Locate the cell with the specified text and output its (x, y) center coordinate. 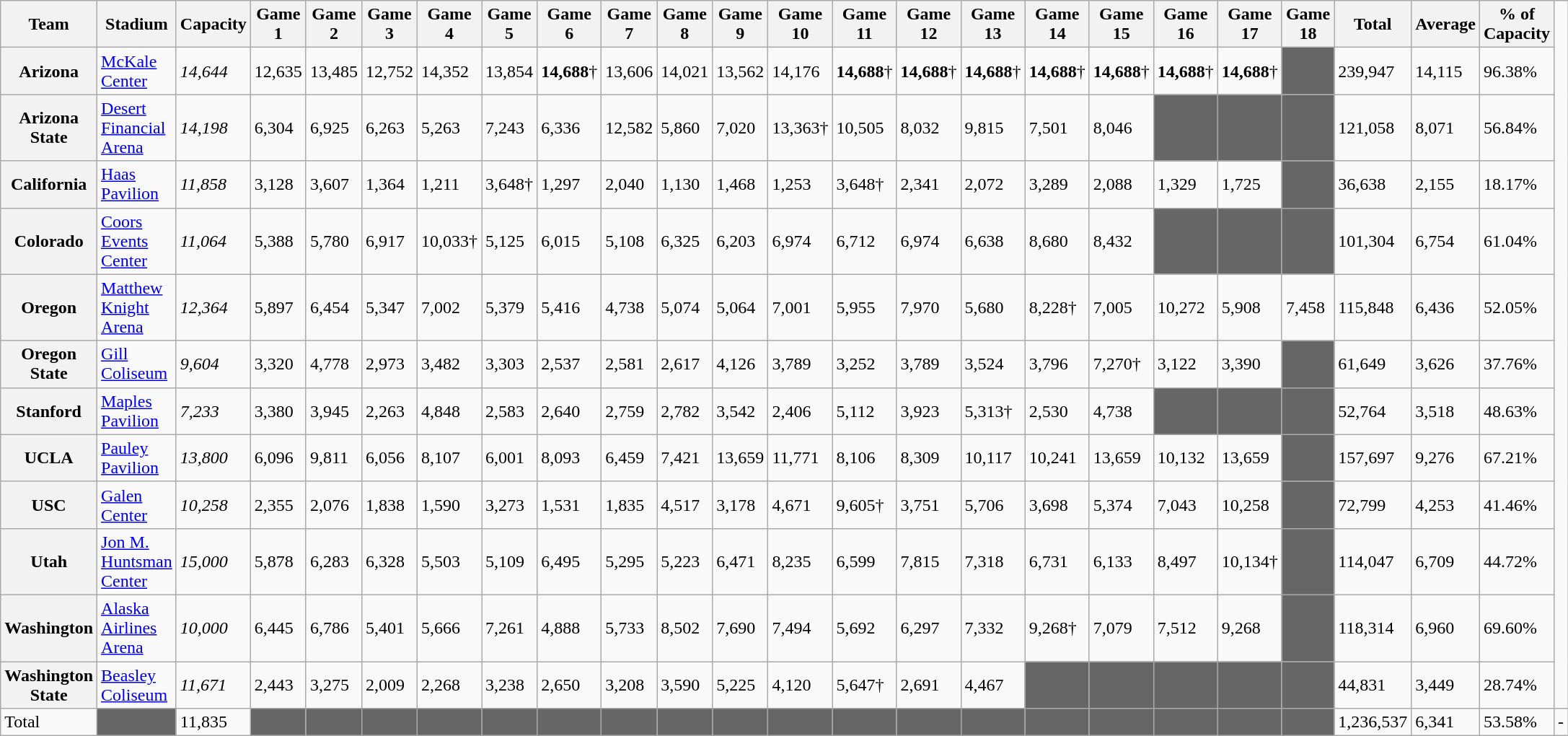
Pauley Pavilion (137, 457)
2,268 (450, 684)
5,955 (864, 307)
1,211 (450, 185)
239,947 (1373, 71)
8,032 (929, 128)
3,518 (1445, 411)
36,638 (1373, 185)
7,501 (1057, 128)
Game 18 (1308, 25)
3,208 (629, 684)
2,530 (1057, 411)
6,786 (333, 628)
9,268† (1057, 628)
Game 11 (864, 25)
6,960 (1445, 628)
2,782 (685, 411)
6,056 (389, 457)
9,815 (992, 128)
1,468 (740, 185)
Stanford (49, 411)
5,733 (629, 628)
10,132 (1186, 457)
9,605† (864, 505)
48.63% (1516, 411)
1,590 (450, 505)
2,009 (389, 684)
6,599 (864, 561)
7,512 (1186, 628)
4,126 (740, 364)
10,033† (450, 241)
13,485 (333, 71)
8,432 (1121, 241)
2,072 (992, 185)
2,406 (801, 411)
2,759 (629, 411)
2,691 (929, 684)
8,309 (929, 457)
1,531 (570, 505)
3,796 (1057, 364)
2,650 (570, 684)
10,272 (1186, 307)
5,780 (333, 241)
6,917 (389, 241)
2,583 (509, 411)
4,467 (992, 684)
12,582 (629, 128)
Washington State (49, 684)
7,318 (992, 561)
3,238 (509, 684)
3,273 (509, 505)
4,888 (570, 628)
5,878 (278, 561)
5,374 (1121, 505)
7,001 (801, 307)
Capacity (213, 25)
8,093 (570, 457)
Game 14 (1057, 25)
7,079 (1121, 628)
13,854 (509, 71)
6,096 (278, 457)
11,771 (801, 457)
USC (49, 505)
15,000 (213, 561)
11,858 (213, 185)
Arizona (49, 71)
7,690 (740, 628)
6,203 (740, 241)
6,336 (570, 128)
3,607 (333, 185)
4,517 (685, 505)
6,283 (333, 561)
7,494 (801, 628)
Game 1 (278, 25)
53.58% (1516, 722)
Coors Events Center (137, 241)
5,379 (509, 307)
96.38% (1516, 71)
56.84% (1516, 128)
37.76% (1516, 364)
5,416 (570, 307)
8,071 (1445, 128)
14,352 (450, 71)
3,524 (992, 364)
7,815 (929, 561)
6,304 (278, 128)
11,064 (213, 241)
13,363† (801, 128)
California (49, 185)
5,647† (864, 684)
28.74% (1516, 684)
Matthew Knight Arena (137, 307)
101,304 (1373, 241)
7,233 (213, 411)
Game 5 (509, 25)
5,908 (1249, 307)
4,120 (801, 684)
3,923 (929, 411)
3,945 (333, 411)
McKale Center (137, 71)
5,074 (685, 307)
10,000 (213, 628)
52.05% (1516, 307)
3,380 (278, 411)
44.72% (1516, 561)
5,064 (740, 307)
7,421 (685, 457)
1,838 (389, 505)
6,471 (740, 561)
6,328 (389, 561)
5,706 (992, 505)
10,505 (864, 128)
6,925 (333, 128)
12,635 (278, 71)
5,125 (509, 241)
4,848 (450, 411)
14,115 (1445, 71)
7,005 (1121, 307)
Stadium (137, 25)
2,617 (685, 364)
61,649 (1373, 364)
Maples Pavilion (137, 411)
5,897 (278, 307)
44,831 (1373, 684)
52,764 (1373, 411)
4,778 (333, 364)
11,671 (213, 684)
72,799 (1373, 505)
3,252 (864, 364)
3,482 (450, 364)
7,020 (740, 128)
Oregon (49, 307)
Game 12 (929, 25)
8,680 (1057, 241)
Game 10 (801, 25)
7,243 (509, 128)
3,128 (278, 185)
5,225 (740, 684)
2,537 (570, 364)
9,268 (1249, 628)
Game 4 (450, 25)
Desert Financial Arena (137, 128)
1,835 (629, 505)
3,275 (333, 684)
5,860 (685, 128)
Alaska Airlines Arena (137, 628)
6,459 (629, 457)
Oregon State (49, 364)
9,811 (333, 457)
Colorado (49, 241)
4,253 (1445, 505)
5,112 (864, 411)
5,503 (450, 561)
7,458 (1308, 307)
2,263 (389, 411)
14,644 (213, 71)
10,134† (1249, 561)
3,751 (929, 505)
Game 13 (992, 25)
1,253 (801, 185)
11,835 (213, 722)
7,970 (929, 307)
Utah (49, 561)
12,752 (389, 71)
3,590 (685, 684)
6,001 (509, 457)
5,313† (992, 411)
5,666 (450, 628)
Beasley Coliseum (137, 684)
10,117 (992, 457)
6,754 (1445, 241)
18.17% (1516, 185)
12,364 (213, 307)
7,261 (509, 628)
1,725 (1249, 185)
2,076 (333, 505)
6,638 (992, 241)
5,692 (864, 628)
Game 17 (1249, 25)
2,581 (629, 364)
5,263 (450, 128)
9,604 (213, 364)
10,241 (1057, 457)
114,047 (1373, 561)
118,314 (1373, 628)
5,347 (389, 307)
14,198 (213, 128)
157,697 (1373, 457)
13,606 (629, 71)
7,270† (1121, 364)
- (1561, 722)
3,698 (1057, 505)
8,497 (1186, 561)
3,542 (740, 411)
5,109 (509, 561)
Galen Center (137, 505)
3,320 (278, 364)
7,332 (992, 628)
13,562 (740, 71)
2,155 (1445, 185)
2,640 (570, 411)
6,495 (570, 561)
5,680 (992, 307)
6,731 (1057, 561)
69.60% (1516, 628)
2,341 (929, 185)
5,223 (685, 561)
13,800 (213, 457)
Washington (49, 628)
5,388 (278, 241)
6,445 (278, 628)
3,626 (1445, 364)
1,329 (1186, 185)
6,454 (333, 307)
14,021 (685, 71)
Game 9 (740, 25)
8,046 (1121, 128)
Game 3 (389, 25)
Game 2 (333, 25)
3,122 (1186, 364)
6,436 (1445, 307)
8,502 (685, 628)
6,297 (929, 628)
1,236,537 (1373, 722)
14,176 (801, 71)
8,107 (450, 457)
3,390 (1249, 364)
2,443 (278, 684)
Gill Coliseum (137, 364)
6,712 (864, 241)
4,671 (801, 505)
Haas Pavilion (137, 185)
5,108 (629, 241)
7,002 (450, 307)
6,325 (685, 241)
Average (1445, 25)
5,401 (389, 628)
Jon M. Huntsman Center (137, 561)
121,058 (1373, 128)
1,130 (685, 185)
6,709 (1445, 561)
3,178 (740, 505)
41.46% (1516, 505)
Game 6 (570, 25)
Team (49, 25)
Game 7 (629, 25)
UCLA (49, 457)
1,297 (570, 185)
3,289 (1057, 185)
Game 15 (1121, 25)
61.04% (1516, 241)
9,276 (1445, 457)
2,040 (629, 185)
6,263 (389, 128)
3,449 (1445, 684)
Game 8 (685, 25)
2,355 (278, 505)
% of Capacity (1516, 25)
2,973 (389, 364)
6,015 (570, 241)
67.21% (1516, 457)
115,848 (1373, 307)
7,043 (1186, 505)
5,295 (629, 561)
2,088 (1121, 185)
8,106 (864, 457)
3,303 (509, 364)
Arizona State (49, 128)
6,133 (1121, 561)
6,341 (1445, 722)
Game 16 (1186, 25)
1,364 (389, 185)
8,235 (801, 561)
8,228† (1057, 307)
